For the text-containing cell, return its midpoint in [x, y] coordinate format. 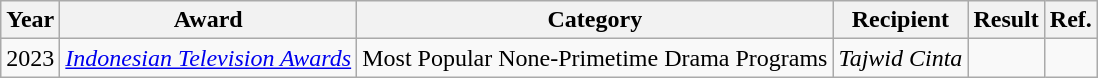
Result [1006, 20]
Most Popular None-Primetime Drama Programs [595, 58]
Ref. [1070, 20]
Recipient [900, 20]
Indonesian Television Awards [208, 58]
2023 [30, 58]
Award [208, 20]
Year [30, 20]
Category [595, 20]
Tajwid Cinta [900, 58]
